For the text-containing cell, return its midpoint in [X, Y] coordinate format. 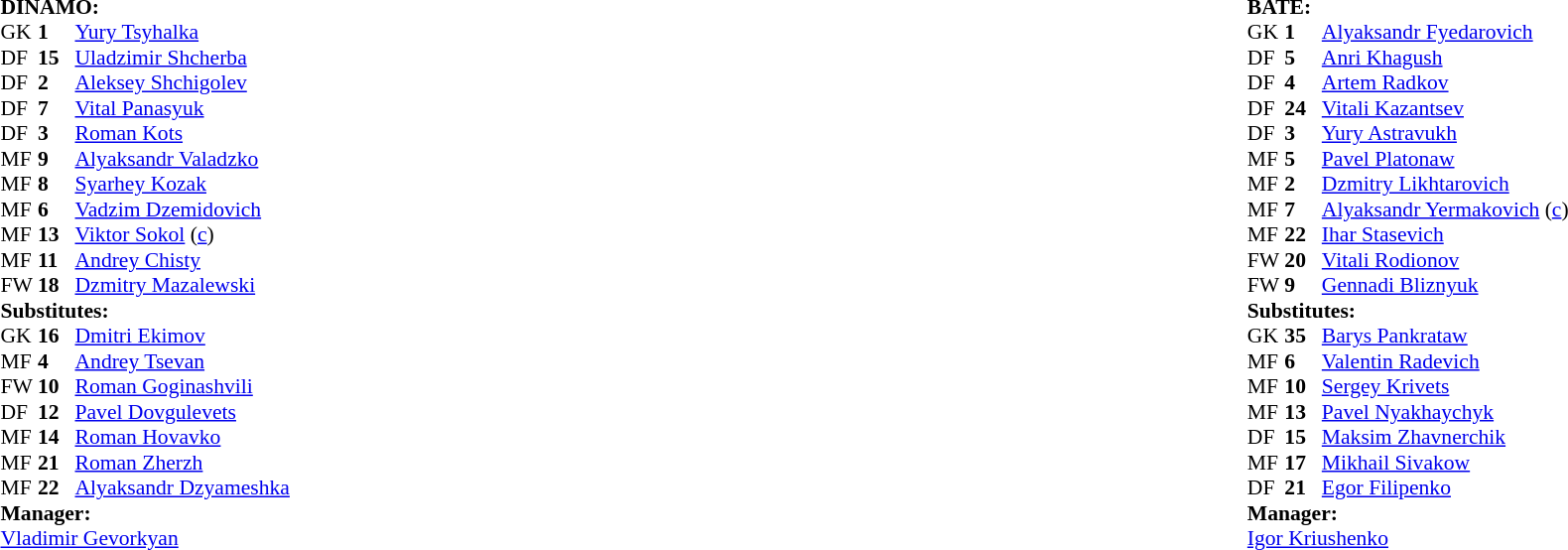
Alyaksandr Dzyameshka [183, 487]
Manager: [145, 513]
17 [1303, 463]
Pavel Dovgulevets [183, 412]
Substitutes: [145, 311]
Viktor Sokol (c) [183, 235]
20 [1303, 260]
Roman Goginashvili [183, 386]
Andrey Chisty [183, 260]
18 [57, 285]
Roman Zherzh [183, 463]
Uladzimir Shcherba [183, 58]
35 [1303, 337]
Dmitri Ekimov [183, 337]
Andrey Tsevan [183, 361]
Yury Tsyhalka [183, 33]
Vadzim Dzemidovich [183, 209]
12 [57, 412]
24 [1303, 108]
Roman Hovavko [183, 438]
14 [57, 438]
Aleksey Shchigolev [183, 82]
Roman Kots [183, 134]
Alyaksandr Valadzko [183, 159]
16 [57, 337]
Dzmitry Mazalewski [183, 285]
Vital Panasyuk [183, 108]
8 [57, 184]
Syarhey Kozak [183, 184]
11 [57, 260]
